Pinpoint the cell where the given text exists, returning its [x, y] midpoint coordinate. 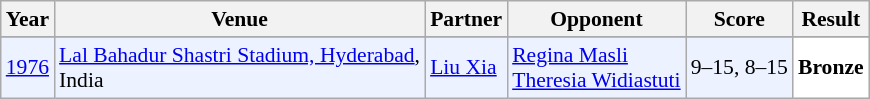
Partner [466, 19]
Year [28, 19]
1976 [28, 68]
Bronze [831, 68]
Venue [240, 19]
Regina Masli Theresia Widiastuti [596, 68]
Liu Xia [466, 68]
Opponent [596, 19]
9–15, 8–15 [740, 68]
Score [740, 19]
Result [831, 19]
Lal Bahadur Shastri Stadium, Hyderabad, India [240, 68]
